Extract the (X, Y) coordinate from the center of the cell holding the provided text.  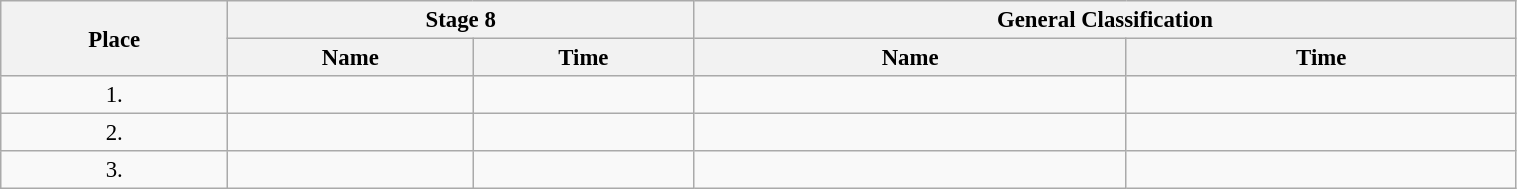
Place (114, 38)
3. (114, 170)
Stage 8 (461, 20)
2. (114, 133)
General Classification (1105, 20)
1. (114, 95)
